Locate the cell with the specified text and output its [X, Y] center coordinate. 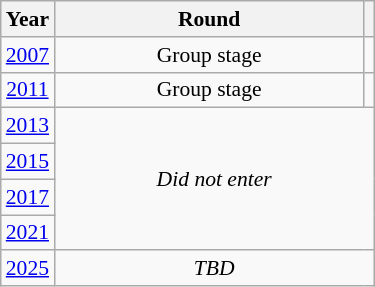
TBD [214, 269]
2007 [28, 55]
Round [209, 19]
2013 [28, 126]
2017 [28, 197]
2021 [28, 233]
Did not enter [214, 179]
Year [28, 19]
2015 [28, 162]
2025 [28, 269]
2011 [28, 90]
